Determine the [x, y] coordinate at the center of the cell enclosing the given text.  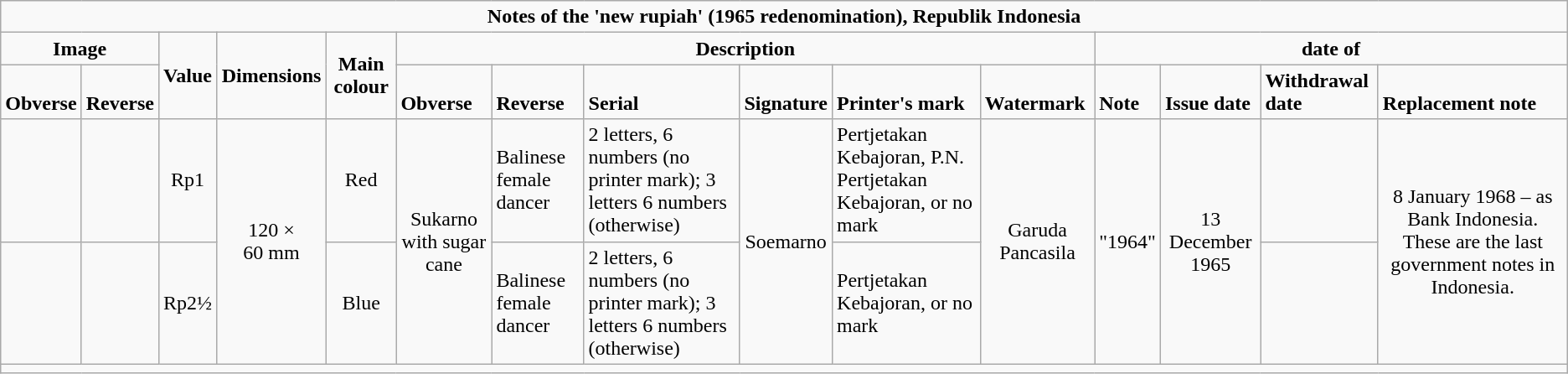
Replacement note [1473, 92]
120 × 60 mm [271, 242]
13 December 1965 [1210, 242]
Description [745, 49]
Notes of the 'new rupiah' (1965 redenomination), Republik Indonesia [784, 17]
Pertjetakan Kebajoran, or no mark [906, 303]
Sukarno with sugar cane [444, 242]
Garuda Pancasila [1037, 242]
Image [80, 49]
Issue date [1210, 92]
Rp2½ [188, 303]
Pertjetakan Kebajoran, P.N. Pertjetakan Kebajoran, or no mark [906, 180]
Blue [360, 303]
8 January 1968 – as Bank Indonesia. These are the last government notes in Indonesia. [1473, 242]
Rp1 [188, 180]
Note [1127, 92]
Printer's mark [906, 92]
Serial [662, 92]
Dimensions [271, 75]
Soemarno [786, 242]
Red [360, 180]
"1964" [1127, 242]
Watermark [1037, 92]
Value [188, 75]
Main colour [360, 75]
Signature [786, 92]
Withdrawal date [1319, 92]
date of [1331, 49]
